From the cell containing the given text, extract its center point as [X, Y] coordinate. 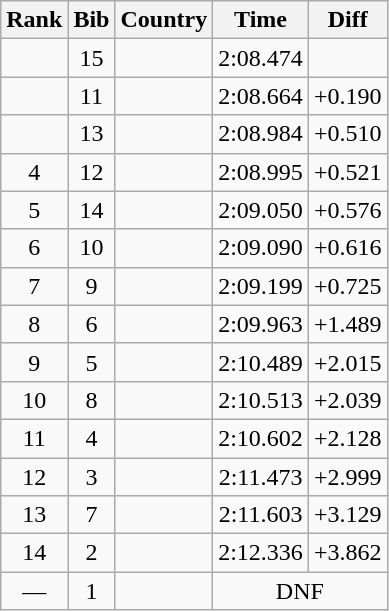
+3.129 [348, 515]
2:08.995 [261, 172]
Bib [92, 20]
+0.521 [348, 172]
2:08.984 [261, 134]
2:12.336 [261, 553]
+0.190 [348, 96]
DNF [300, 591]
+3.862 [348, 553]
2:10.513 [261, 400]
1 [92, 591]
15 [92, 58]
Rank [34, 20]
+0.576 [348, 210]
2:08.474 [261, 58]
+0.510 [348, 134]
2:11.603 [261, 515]
Diff [348, 20]
+2.128 [348, 438]
2:11.473 [261, 477]
Time [261, 20]
+2.039 [348, 400]
2:09.199 [261, 286]
2:09.090 [261, 248]
2:09.050 [261, 210]
Country [164, 20]
+1.489 [348, 324]
2 [92, 553]
2:10.489 [261, 362]
2:09.963 [261, 324]
2:10.602 [261, 438]
+2.015 [348, 362]
3 [92, 477]
+2.999 [348, 477]
+0.616 [348, 248]
— [34, 591]
2:08.664 [261, 96]
+0.725 [348, 286]
